Determine the [X, Y] coordinate at the center of the cell enclosing the given text.  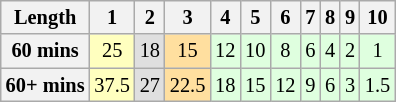
22.5 [188, 85]
25 [112, 51]
5 [255, 17]
Length [46, 17]
60 mins [46, 51]
60+ mins [46, 85]
27 [150, 85]
1.5 [378, 85]
37.5 [112, 85]
7 [310, 17]
